Find where the given text appears and provide that cell's center as [X, Y] coordinate. 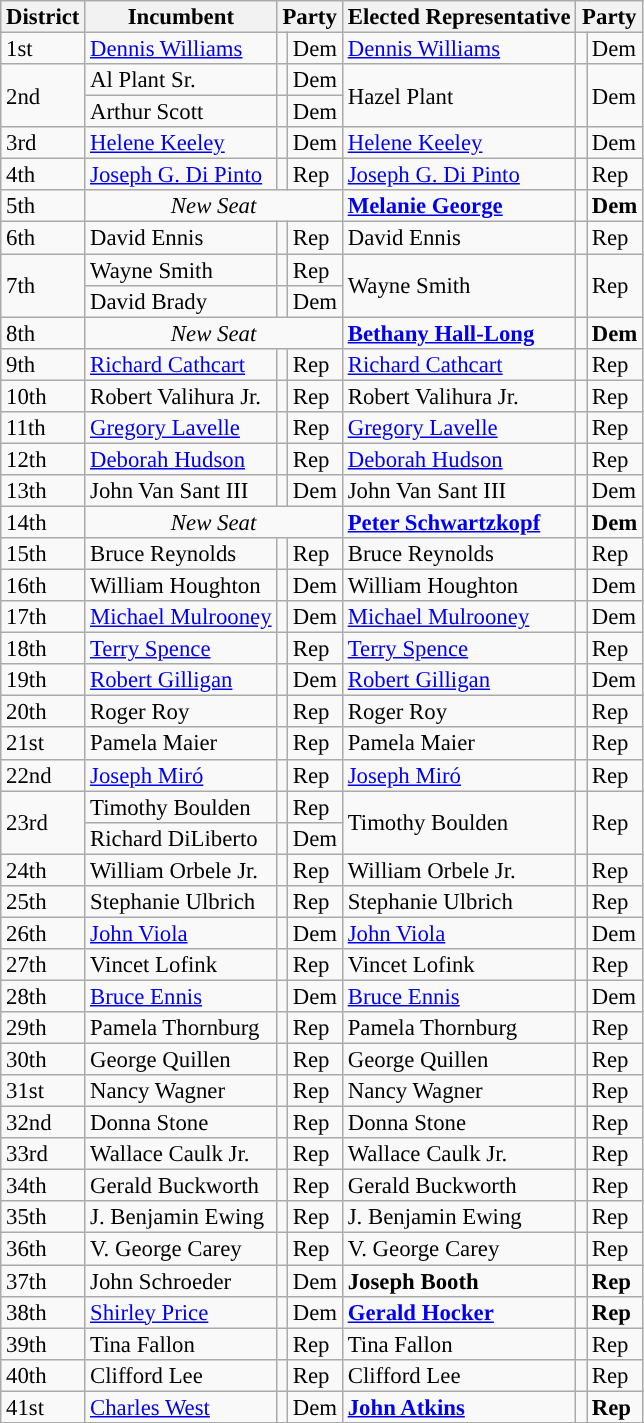
Al Plant Sr. [181, 80]
40th [43, 1375]
3rd [43, 143]
32nd [43, 1123]
37th [43, 1281]
23rd [43, 822]
Peter Schwartzkopf [459, 522]
22nd [43, 775]
4th [43, 175]
21st [43, 744]
David Brady [181, 301]
Shirley Price [181, 1312]
28th [43, 996]
36th [43, 1249]
12th [43, 459]
John Atkins [459, 1407]
31st [43, 1091]
John Schroeder [181, 1281]
39th [43, 1344]
30th [43, 1060]
27th [43, 965]
1st [43, 49]
33rd [43, 1154]
District [43, 17]
11th [43, 428]
13th [43, 491]
Arthur Scott [181, 112]
35th [43, 1218]
8th [43, 333]
34th [43, 1186]
25th [43, 902]
38th [43, 1312]
Charles West [181, 1407]
Bethany Hall-Long [459, 333]
24th [43, 870]
5th [43, 206]
9th [43, 364]
10th [43, 396]
18th [43, 649]
7th [43, 286]
Incumbent [181, 17]
6th [43, 238]
41st [43, 1407]
15th [43, 554]
20th [43, 712]
19th [43, 680]
Hazel Plant [459, 96]
Gerald Hocker [459, 1312]
26th [43, 933]
29th [43, 1028]
14th [43, 522]
16th [43, 586]
Elected Representative [459, 17]
Melanie George [459, 206]
Joseph Booth [459, 1281]
2nd [43, 96]
Richard DiLiberto [181, 838]
17th [43, 617]
